Search for the cell housing the specified text and yield its (x, y) center coordinate. 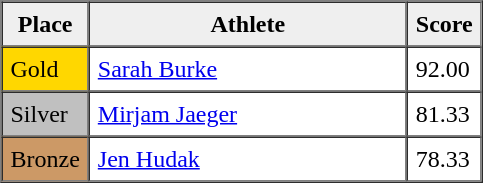
Bronze (46, 158)
Sarah Burke (248, 68)
Jen Hudak (248, 158)
Athlete (248, 24)
Silver (46, 114)
Place (46, 24)
92.00 (444, 68)
Mirjam Jaeger (248, 114)
78.33 (444, 158)
81.33 (444, 114)
Score (444, 24)
Gold (46, 68)
